Find where the given text appears and provide that cell's center as (X, Y) coordinate. 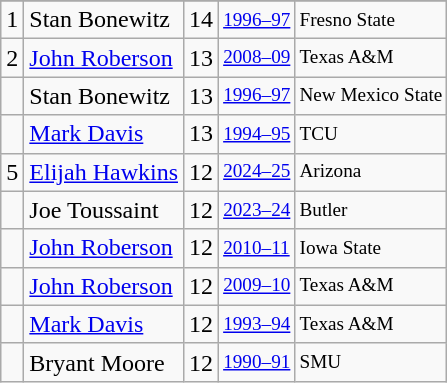
Iowa State (371, 248)
1990–91 (257, 362)
2024–25 (257, 172)
Elijah Hawkins (104, 172)
Bryant Moore (104, 362)
2010–11 (257, 248)
Joe Toussaint (104, 210)
2008–09 (257, 58)
New Mexico State (371, 96)
2023–24 (257, 210)
Fresno State (371, 20)
1993–94 (257, 324)
14 (202, 20)
2 (12, 58)
Butler (371, 210)
TCU (371, 134)
1 (12, 20)
5 (12, 172)
2009–10 (257, 286)
SMU (371, 362)
1994–95 (257, 134)
Arizona (371, 172)
